Determine the (X, Y) coordinate at the center of the cell enclosing the given text.  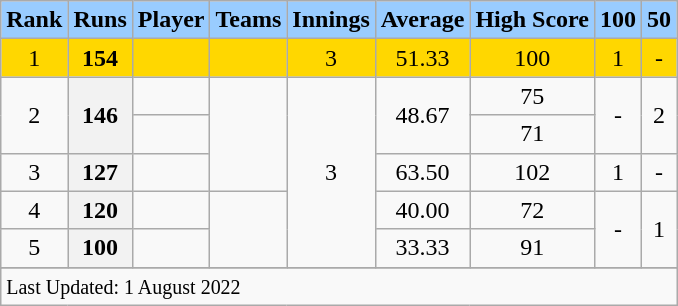
146 (100, 115)
Innings (331, 20)
50 (660, 20)
102 (532, 172)
48.67 (422, 115)
75 (532, 96)
71 (532, 134)
127 (100, 172)
Average (422, 20)
51.33 (422, 58)
4 (34, 210)
91 (532, 248)
154 (100, 58)
Runs (100, 20)
Rank (34, 20)
Player (171, 20)
72 (532, 210)
Last Updated: 1 August 2022 (339, 286)
Teams (248, 20)
5 (34, 248)
120 (100, 210)
33.33 (422, 248)
40.00 (422, 210)
High Score (532, 20)
63.50 (422, 172)
